Determine the [x, y] coordinate at the center of the cell enclosing the given text.  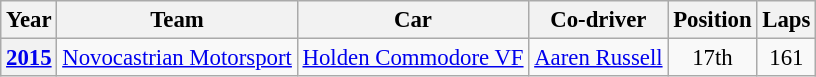
Holden Commodore VF [413, 58]
Laps [786, 20]
Novocastrian Motorsport [177, 58]
Co-driver [598, 20]
Aaren Russell [598, 58]
Year [29, 20]
Team [177, 20]
Position [712, 20]
Car [413, 20]
17th [712, 58]
2015 [29, 58]
161 [786, 58]
